Identify which cell holds the provided text, then report its [x, y] central coordinate. 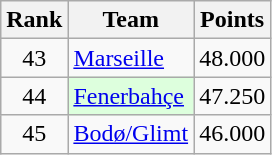
43 [34, 58]
Points [232, 20]
48.000 [232, 58]
Team [131, 20]
Rank [34, 20]
Bodø/Glimt [131, 134]
Marseille [131, 58]
46.000 [232, 134]
45 [34, 134]
44 [34, 96]
Fenerbahçe [131, 96]
47.250 [232, 96]
